Return the [X, Y] coordinate for the center point of the cell that contains the specified text.  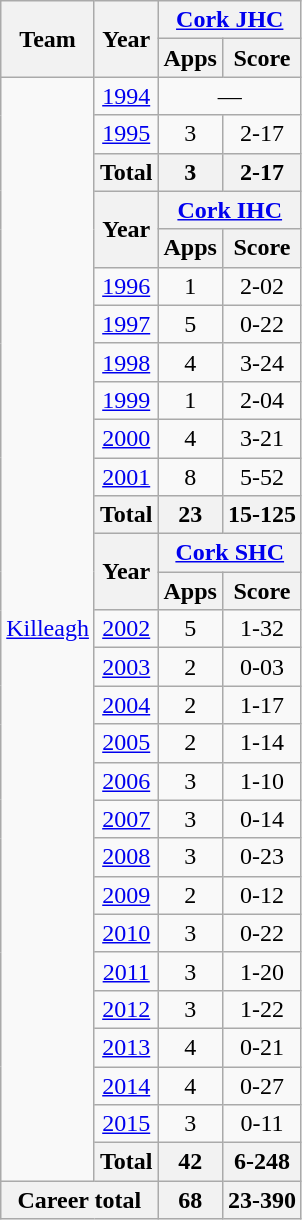
2007 [126, 819]
2002 [126, 629]
2010 [126, 933]
1-32 [262, 629]
Cork SHC [230, 553]
2005 [126, 743]
0-21 [262, 1047]
1-10 [262, 781]
2004 [126, 705]
— [230, 96]
1997 [126, 324]
0-14 [262, 819]
1996 [126, 286]
1-14 [262, 743]
2000 [126, 438]
2006 [126, 781]
42 [190, 1162]
68 [190, 1200]
3-24 [262, 362]
1999 [126, 400]
2009 [126, 895]
1998 [126, 362]
3-21 [262, 438]
23 [190, 515]
2012 [126, 1009]
Cork IHC [230, 210]
2-04 [262, 400]
Career total [80, 1200]
Team [48, 39]
2011 [126, 971]
2003 [126, 667]
6-248 [262, 1162]
0-23 [262, 857]
2015 [126, 1124]
Killeagh [48, 629]
2014 [126, 1085]
2-02 [262, 286]
1995 [126, 134]
1-22 [262, 1009]
0-27 [262, 1085]
2013 [126, 1047]
1-20 [262, 971]
15-125 [262, 515]
0-11 [262, 1124]
5-52 [262, 477]
1994 [126, 96]
0-12 [262, 895]
0-03 [262, 667]
Cork JHC [230, 20]
1-17 [262, 705]
8 [190, 477]
2001 [126, 477]
23-390 [262, 1200]
2008 [126, 857]
